Identify which cell holds the provided text, then report its [X, Y] central coordinate. 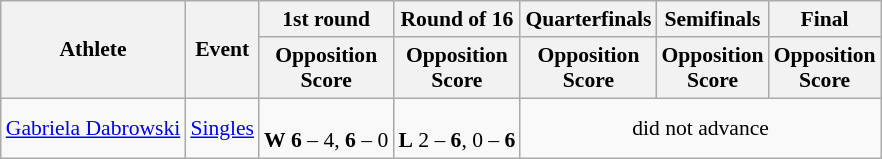
W 6 – 4, 6 – 0 [326, 128]
Singles [222, 128]
Gabriela Dabrowski [94, 128]
did not advance [700, 128]
Event [222, 50]
1st round [326, 19]
Final [825, 19]
Quarterfinals [588, 19]
Round of 16 [456, 19]
Athlete [94, 50]
Semifinals [712, 19]
L 2 – 6, 0 – 6 [456, 128]
